Search for the cell housing the specified text and yield its [X, Y] center coordinate. 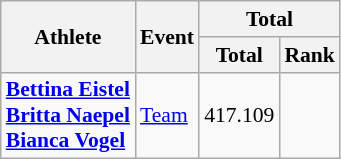
Event [167, 36]
417.109 [239, 116]
Bettina Eistel Britta Naepel Bianca Vogel [68, 116]
Team [167, 116]
Athlete [68, 36]
Rank [310, 55]
